Extract the [x, y] coordinate from the center of the cell holding the provided text.  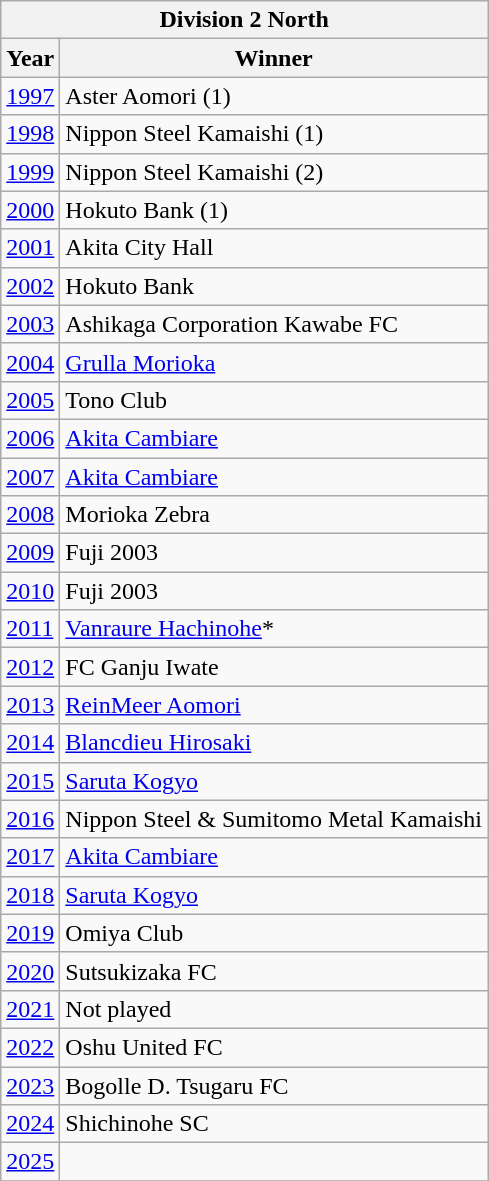
Winner [274, 58]
2025 [30, 1162]
2015 [30, 781]
1997 [30, 96]
2003 [30, 324]
Hokuto Bank (1) [274, 210]
2016 [30, 819]
2018 [30, 895]
2023 [30, 1085]
1999 [30, 172]
2021 [30, 1009]
2005 [30, 400]
Aster Aomori (1) [274, 96]
Ashikaga Corporation Kawabe FC [274, 324]
Omiya Club [274, 933]
2006 [30, 438]
Vanraure Hachinohe* [274, 629]
Tono Club [274, 400]
2019 [30, 933]
2024 [30, 1124]
Oshu United FC [274, 1047]
Akita City Hall [274, 248]
2013 [30, 705]
2002 [30, 286]
2010 [30, 591]
2017 [30, 857]
ReinMeer Aomori [274, 705]
2004 [30, 362]
FC Ganju Iwate [274, 667]
Blancdieu Hirosaki [274, 743]
Morioka Zebra [274, 515]
Sutsukizaka FC [274, 971]
Grulla Morioka [274, 362]
Not played [274, 1009]
2014 [30, 743]
2000 [30, 210]
2009 [30, 553]
2001 [30, 248]
Nippon Steel & Sumitomo Metal Kamaishi [274, 819]
2022 [30, 1047]
2012 [30, 667]
Shichinohe SC [274, 1124]
1998 [30, 134]
2007 [30, 477]
2020 [30, 971]
2011 [30, 629]
Hokuto Bank [274, 286]
2008 [30, 515]
Division 2 North [244, 20]
Nippon Steel Kamaishi (1) [274, 134]
Bogolle D. Tsugaru FC [274, 1085]
Year [30, 58]
Nippon Steel Kamaishi (2) [274, 172]
